Capture the cell that displays the provided text and extract its [X, Y] central coordinate. 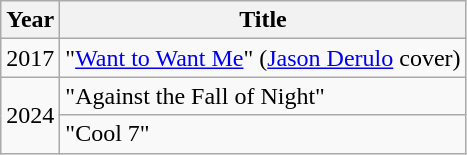
Year [30, 20]
2024 [30, 115]
"Against the Fall of Night" [263, 96]
"Cool 7" [263, 134]
2017 [30, 58]
"Want to Want Me" (Jason Derulo cover) [263, 58]
Title [263, 20]
